Scan for the cell matching the given text and deliver its (X, Y) coordinate at center. 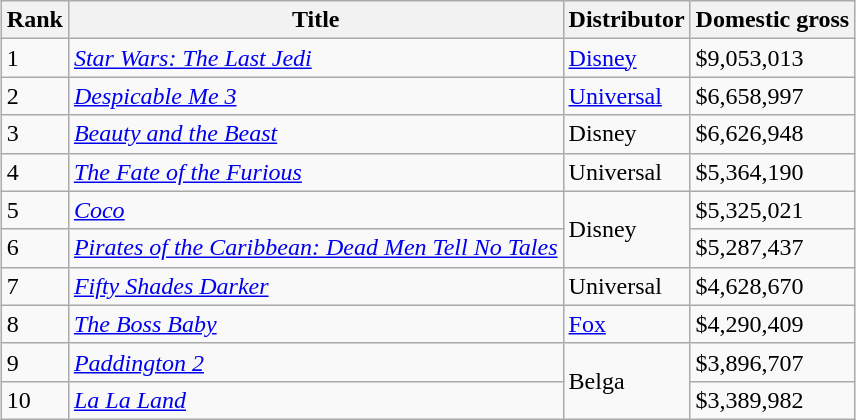
$4,628,670 (772, 286)
Distributor (626, 20)
Fox (626, 324)
$5,325,021 (772, 210)
$3,896,707 (772, 362)
Domestic gross (772, 20)
Belga (626, 381)
7 (34, 286)
La La Land (316, 400)
10 (34, 400)
Fifty Shades Darker (316, 286)
Title (316, 20)
5 (34, 210)
9 (34, 362)
Beauty and the Beast (316, 134)
$5,287,437 (772, 248)
Despicable Me 3 (316, 96)
$6,626,948 (772, 134)
3 (34, 134)
1 (34, 58)
$4,290,409 (772, 324)
2 (34, 96)
$3,389,982 (772, 400)
Rank (34, 20)
4 (34, 172)
Coco (316, 210)
$5,364,190 (772, 172)
$6,658,997 (772, 96)
The Fate of the Furious (316, 172)
The Boss Baby (316, 324)
$9,053,013 (772, 58)
Star Wars: The Last Jedi (316, 58)
8 (34, 324)
Pirates of the Caribbean: Dead Men Tell No Tales (316, 248)
Paddington 2 (316, 362)
6 (34, 248)
